Return the [X, Y] coordinate for the center point of the cell that contains the specified text.  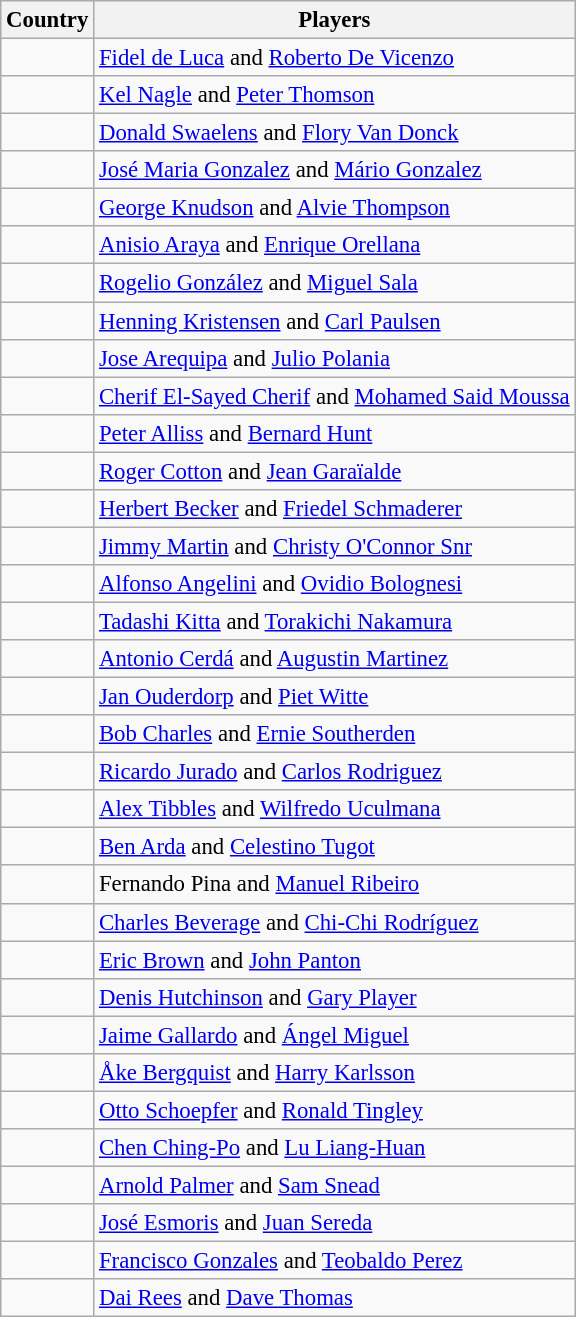
Chen Ching-Po and Lu Liang-Huan [334, 1148]
Charles Beverage and Chi-Chi Rodríguez [334, 922]
Jan Ouderdorp and Piet Witte [334, 697]
Jaime Gallardo and Ángel Miguel [334, 1035]
Alfonso Angelini and Ovidio Bolognesi [334, 584]
Anisio Araya and Enrique Orellana [334, 245]
Kel Nagle and Peter Thomson [334, 95]
Eric Brown and John Panton [334, 960]
Ben Arda and Celestino Tugot [334, 847]
Åke Bergquist and Harry Karlsson [334, 1073]
Alex Tibbles and Wilfredo Uculmana [334, 809]
Rogelio González and Miguel Sala [334, 283]
José Esmoris and Juan Sereda [334, 1223]
Peter Alliss and Bernard Hunt [334, 433]
Players [334, 20]
José Maria Gonzalez and Mário Gonzalez [334, 170]
Roger Cotton and Jean Garaïalde [334, 471]
Francisco Gonzales and Teobaldo Perez [334, 1261]
Herbert Becker and Friedel Schmaderer [334, 509]
Jimmy Martin and Christy O'Connor Snr [334, 546]
Fernando Pina and Manuel Ribeiro [334, 885]
Jose Arequipa and Julio Polania [334, 358]
Denis Hutchinson and Gary Player [334, 997]
Ricardo Jurado and Carlos Rodriguez [334, 772]
Cherif El-Sayed Cherif and Mohamed Said Moussa [334, 396]
Tadashi Kitta and Torakichi Nakamura [334, 621]
Fidel de Luca and Roberto De Vicenzo [334, 58]
Bob Charles and Ernie Southerden [334, 734]
Antonio Cerdá and Augustin Martinez [334, 659]
Arnold Palmer and Sam Snead [334, 1185]
Dai Rees and Dave Thomas [334, 1298]
Otto Schoepfer and Ronald Tingley [334, 1110]
Country [48, 20]
Donald Swaelens and Flory Van Donck [334, 133]
Henning Kristensen and Carl Paulsen [334, 321]
George Knudson and Alvie Thompson [334, 208]
